Detect which cell encompasses the target text, then output its (x, y) center coordinate. 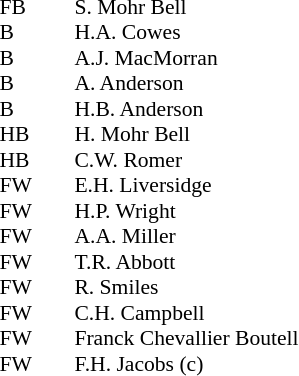
A. Anderson (186, 83)
H.A. Cowes (186, 33)
E.H. Liversidge (186, 185)
T.R. Abbott (186, 262)
H. Mohr Bell (186, 135)
Franck Chevallier Boutell (186, 339)
C.H. Campbell (186, 313)
C.W. Romer (186, 160)
A.J. MacMorran (186, 58)
H.P. Wright (186, 211)
H.B. Anderson (186, 109)
A.A. Miller (186, 237)
R. Smiles (186, 287)
